Search for the cell housing the specified text and yield its [X, Y] center coordinate. 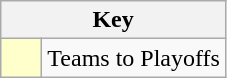
Key [114, 20]
Teams to Playoffs [134, 58]
